Return the (x, y) coordinate for the center point of the cell that contains the specified text.  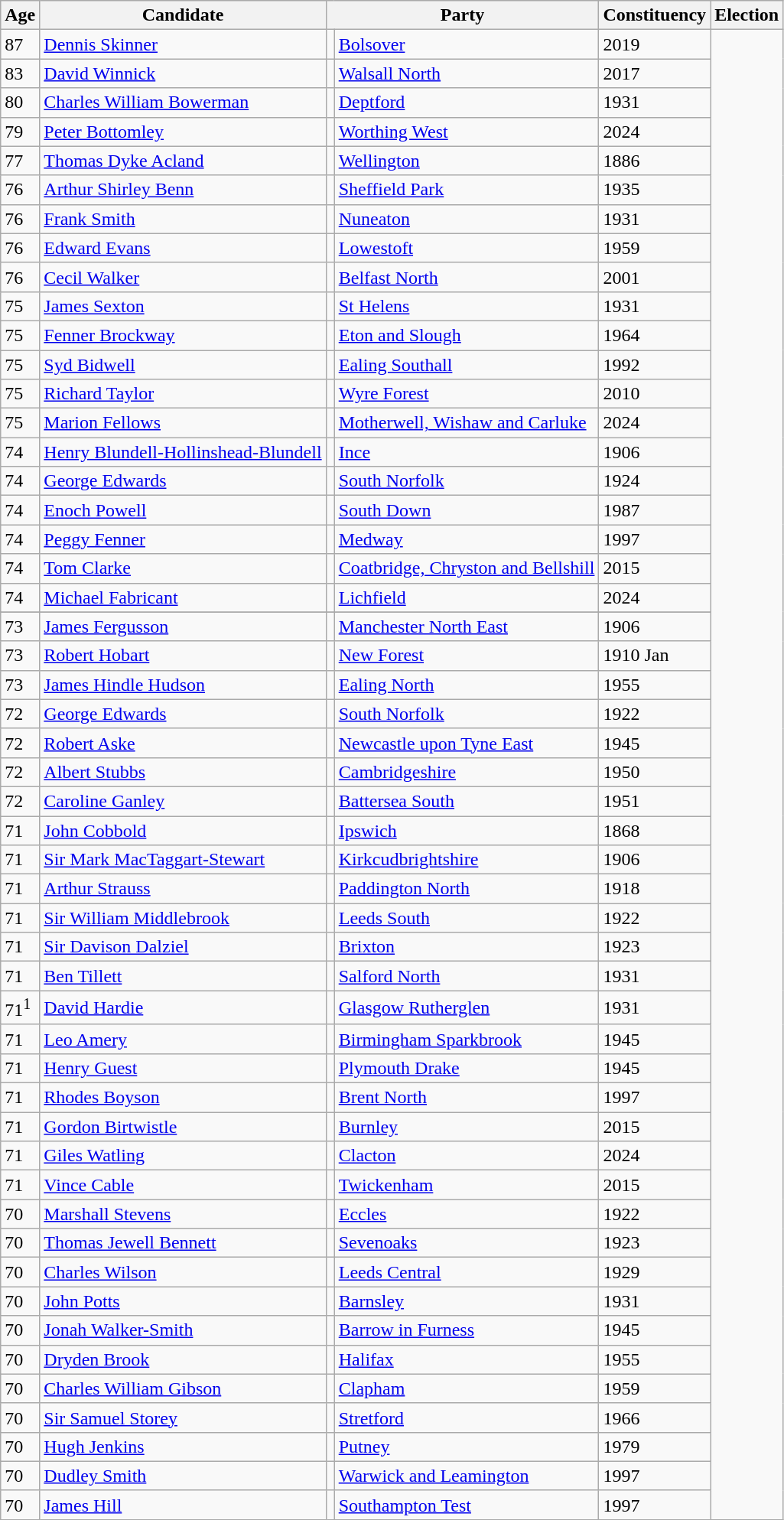
Leo Amery (183, 1039)
Cecil Walker (183, 277)
1992 (655, 365)
Fenner Brockway (183, 335)
1868 (655, 830)
Barnsley (467, 1301)
Stretford (467, 1417)
Paddington North (467, 889)
Clacton (467, 1156)
Belfast North (467, 277)
John Potts (183, 1301)
Robert Aske (183, 743)
Warwick and Leamington (467, 1476)
1929 (655, 1272)
1950 (655, 772)
Wellington (467, 161)
Ipswich (467, 830)
Ince (467, 452)
Glasgow Rutherglen (467, 1008)
Coatbridge, Chryston and Bellshill (467, 568)
Cambridgeshire (467, 772)
1886 (655, 161)
Bolsover (467, 44)
Ben Tillett (183, 976)
Frank Smith (183, 219)
Barrow in Furness (467, 1330)
Eton and Slough (467, 335)
South Down (467, 510)
1987 (655, 510)
Dryden Brook (183, 1359)
Birmingham Sparkbrook (467, 1039)
Arthur Shirley Benn (183, 190)
Southampton Test (467, 1505)
Sevenoaks (467, 1243)
Hugh Jenkins (183, 1447)
Enoch Powell (183, 510)
83 (20, 73)
Wyre Forest (467, 394)
1935 (655, 190)
Rhodes Boyson (183, 1098)
Brent North (467, 1098)
Party (462, 15)
Brixton (467, 947)
1918 (655, 889)
Putney (467, 1447)
Medway (467, 539)
Jonah Walker-Smith (183, 1330)
Edward Evans (183, 248)
Candidate (183, 15)
Ealing Southall (467, 365)
711 (20, 1008)
77 (20, 161)
80 (20, 103)
Plymouth Drake (467, 1068)
Caroline Ganley (183, 801)
James Hill (183, 1505)
Robert Hobart (183, 656)
Vince Cable (183, 1185)
Clapham (467, 1388)
Age (20, 15)
David Winnick (183, 73)
1979 (655, 1447)
Newcastle upon Tyne East (467, 743)
Thomas Dyke Acland (183, 161)
Peter Bottomley (183, 132)
1964 (655, 335)
New Forest (467, 656)
Leeds Central (467, 1272)
87 (20, 44)
Sir Davison Dalziel (183, 947)
Twickenham (467, 1185)
Eccles (467, 1214)
Leeds South (467, 918)
Sir William Middlebrook (183, 918)
St Helens (467, 306)
Manchester North East (467, 627)
Henry Guest (183, 1068)
Charles William Bowerman (183, 103)
Nuneaton (467, 219)
Battersea South (467, 801)
Syd Bidwell (183, 365)
Kirkcudbrightshire (467, 860)
Election (747, 15)
Motherwell, Wishaw and Carluke (467, 423)
Walsall North (467, 73)
1924 (655, 481)
2019 (655, 44)
Henry Blundell-Hollinshead-Blundell (183, 452)
Dennis Skinner (183, 44)
Albert Stubbs (183, 772)
Peggy Fenner (183, 539)
James Sexton (183, 306)
2017 (655, 73)
2001 (655, 277)
Lichfield (467, 597)
2010 (655, 394)
James Fergusson (183, 627)
Dudley Smith (183, 1476)
Sheffield Park (467, 190)
Michael Fabricant (183, 597)
Worthing West (467, 132)
Marion Fellows (183, 423)
Richard Taylor (183, 394)
Salford North (467, 976)
Tom Clarke (183, 568)
Deptford (467, 103)
James Hindle Hudson (183, 685)
Arthur Strauss (183, 889)
1966 (655, 1417)
David Hardie (183, 1008)
79 (20, 132)
Charles William Gibson (183, 1388)
Lowestoft (467, 248)
Charles Wilson (183, 1272)
Ealing North (467, 685)
Sir Mark MacTaggart-Stewart (183, 860)
1910 Jan (655, 656)
Sir Samuel Storey (183, 1417)
Gordon Birtwistle (183, 1127)
Thomas Jewell Bennett (183, 1243)
John Cobbold (183, 830)
Halifax (467, 1359)
1951 (655, 801)
Constituency (655, 15)
Burnley (467, 1127)
Giles Watling (183, 1156)
Marshall Stevens (183, 1214)
